Provide the [x, y] coordinate of the cell's center where the given text is located.  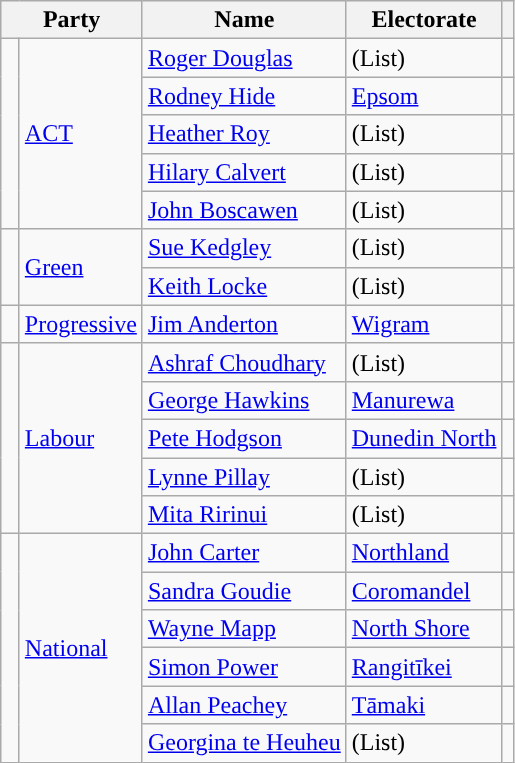
Labour [80, 438]
Name [244, 20]
John Carter [244, 553]
Manurewa [424, 400]
Coromandel [424, 591]
John Boscawen [244, 210]
ACT [80, 134]
Sue Kedgley [244, 248]
Progressive [80, 324]
Sandra Goudie [244, 591]
Roger Douglas [244, 58]
Electorate [424, 20]
Lynne Pillay [244, 477]
Heather Roy [244, 134]
Northland [424, 553]
Hilary Calvert [244, 172]
National [80, 648]
Georgina te Heuheu [244, 743]
Wigram [424, 324]
Green [80, 267]
Rangitīkei [424, 667]
Epsom [424, 96]
North Shore [424, 629]
Rodney Hide [244, 96]
Mita Ririnui [244, 515]
George Hawkins [244, 400]
Simon Power [244, 667]
Ashraf Choudhary [244, 362]
Party [72, 20]
Tāmaki [424, 705]
Allan Peachey [244, 705]
Jim Anderton [244, 324]
Keith Locke [244, 286]
Wayne Mapp [244, 629]
Pete Hodgson [244, 438]
Dunedin North [424, 438]
